Search for the cell housing the specified text and yield its [x, y] center coordinate. 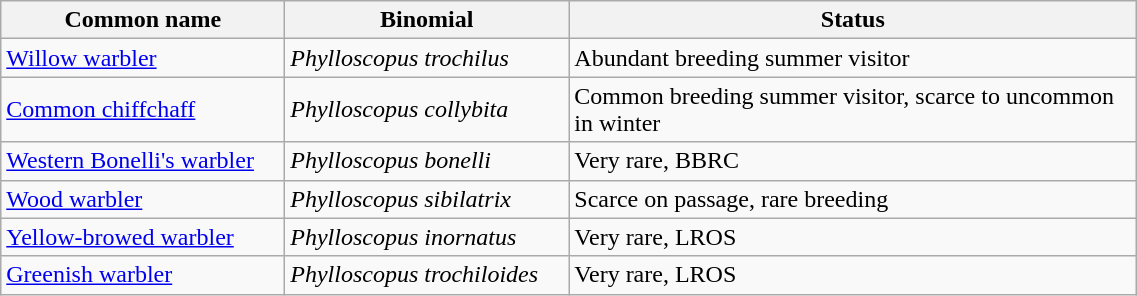
Status [853, 20]
Common name [143, 20]
Wood warbler [143, 199]
Phylloscopus trochilus [427, 58]
Abundant breeding summer visitor [853, 58]
Scarce on passage, rare breeding [853, 199]
Western Bonelli's warbler [143, 161]
Phylloscopus sibilatrix [427, 199]
Willow warbler [143, 58]
Phylloscopus collybita [427, 110]
Phylloscopus trochiloides [427, 275]
Common chiffchaff [143, 110]
Greenish warbler [143, 275]
Binomial [427, 20]
Very rare, BBRC [853, 161]
Phylloscopus inornatus [427, 237]
Yellow-browed warbler [143, 237]
Phylloscopus bonelli [427, 161]
Common breeding summer visitor, scarce to uncommon in winter [853, 110]
